From the cell containing the given text, extract its center point as [X, Y] coordinate. 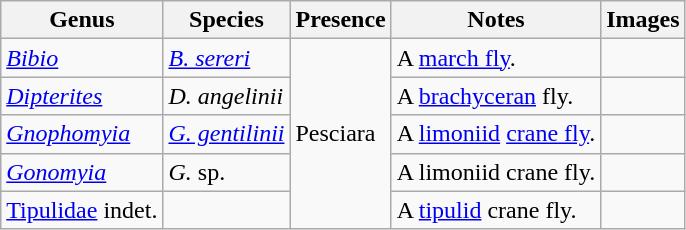
A tipulid crane fly. [496, 210]
D. angelinii [226, 96]
A march fly. [496, 58]
A brachyceran fly. [496, 96]
Gnophomyia [82, 134]
B. sereri [226, 58]
G. gentilinii [226, 134]
Images [643, 20]
Dipterites [82, 96]
Pesciara [340, 134]
Presence [340, 20]
Bibio [82, 58]
Species [226, 20]
Notes [496, 20]
Tipulidae indet. [82, 210]
G. sp. [226, 172]
Genus [82, 20]
Gonomyia [82, 172]
